Capture the cell that displays the provided text and extract its [X, Y] central coordinate. 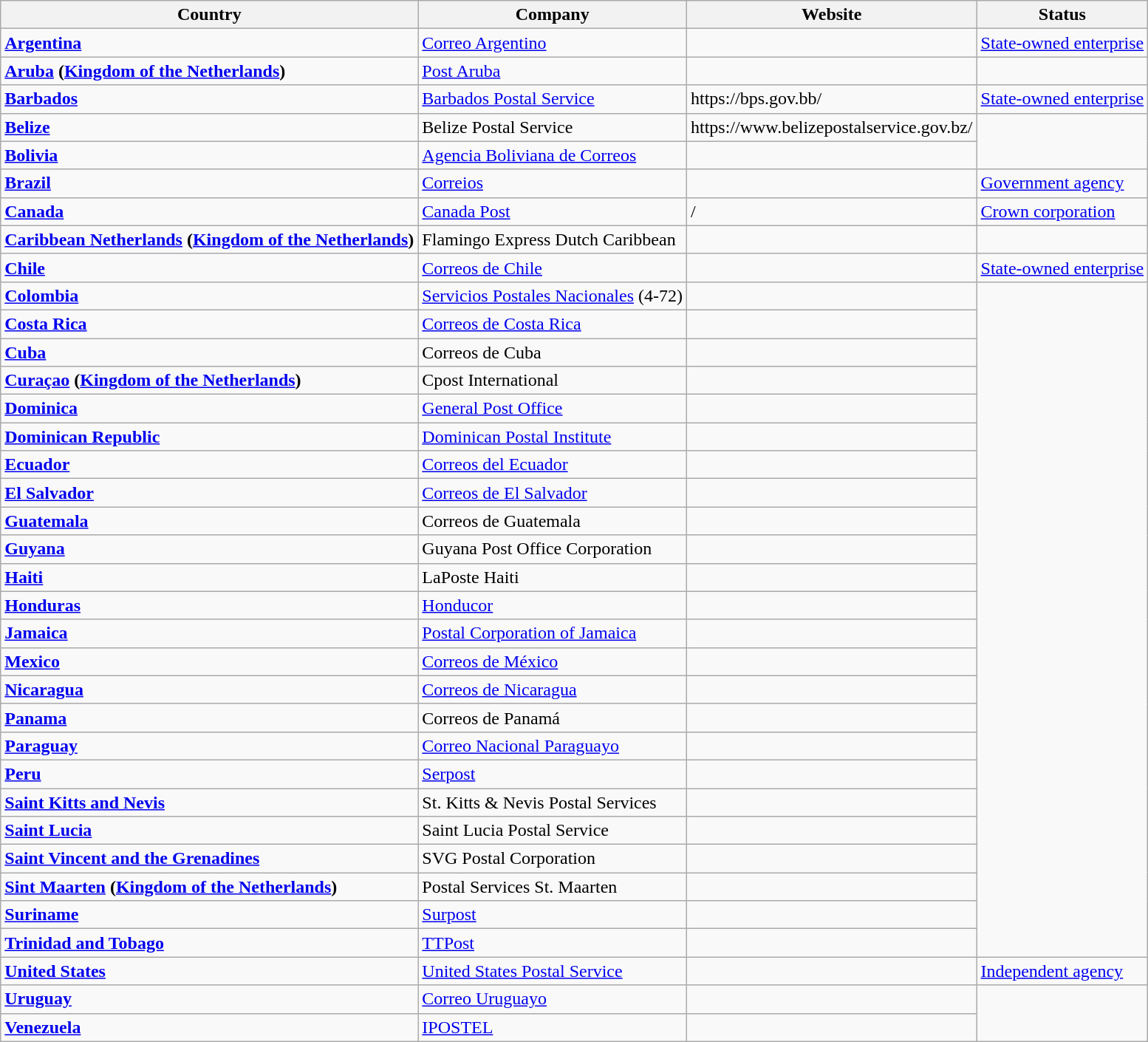
United States [210, 971]
Correo Uruguayo [553, 999]
Peru [210, 774]
https://bps.gov.bb/ [832, 99]
Correos de México [553, 661]
Company [553, 15]
Correo Argentino [553, 43]
Surpost [553, 915]
Correos de Costa Rica [553, 324]
Paraguay [210, 746]
Venezuela [210, 1027]
General Post Office [553, 409]
Dominica [210, 409]
Nicaragua [210, 689]
Barbados [210, 99]
Correios [553, 183]
Independent agency [1062, 971]
St. Kitts & Nevis Postal Services [553, 802]
Dominican Republic [210, 437]
Cpost International [553, 381]
Ecuador [210, 465]
Belize [210, 127]
Correos de Nicaragua [553, 689]
Servicios Postales Nacionales (4-72) [553, 296]
Postal Services St. Maarten [553, 887]
IPOSTEL [553, 1027]
Country [210, 15]
SVG Postal Corporation [553, 859]
Brazil [210, 183]
Chile [210, 268]
LaPoste Haiti [553, 577]
Status [1062, 15]
Canada Post [553, 211]
Cuba [210, 353]
TTPost [553, 943]
Serpost [553, 774]
Guyana Post Office Corporation [553, 549]
Correos de Panamá [553, 718]
Saint Lucia [210, 831]
Jamaica [210, 633]
Curaçao (Kingdom of the Netherlands) [210, 381]
Agencia Boliviana de Correos [553, 155]
Panama [210, 718]
Trinidad and Tobago [210, 943]
Correos de Guatemala [553, 521]
Haiti [210, 577]
/ [832, 211]
Correos de El Salvador [553, 493]
Belize Postal Service [553, 127]
Suriname [210, 915]
Flamingo Express Dutch Caribbean [553, 239]
Correos de Chile [553, 268]
Aruba (Kingdom of the Netherlands) [210, 71]
https://www.belizepostalservice.gov.bz/ [832, 127]
Sint Maarten (Kingdom of the Netherlands) [210, 887]
Saint Vincent and the Grenadines [210, 859]
Correo Nacional Paraguayo [553, 746]
Bolivia [210, 155]
Barbados Postal Service [553, 99]
Honduras [210, 605]
Dominican Postal Institute [553, 437]
Uruguay [210, 999]
Costa Rica [210, 324]
Saint Kitts and Nevis [210, 802]
Argentina [210, 43]
Government agency [1062, 183]
Honducor [553, 605]
Postal Corporation of Jamaica [553, 633]
Guatemala [210, 521]
Colombia [210, 296]
Crown corporation [1062, 211]
Guyana [210, 549]
Mexico [210, 661]
Post Aruba [553, 71]
El Salvador [210, 493]
Website [832, 15]
Saint Lucia Postal Service [553, 831]
Canada [210, 211]
Caribbean Netherlands (Kingdom of the Netherlands) [210, 239]
United States Postal Service [553, 971]
Correos del Ecuador [553, 465]
Correos de Cuba [553, 353]
